Extract the (X, Y) coordinate from the center of the cell holding the provided text.  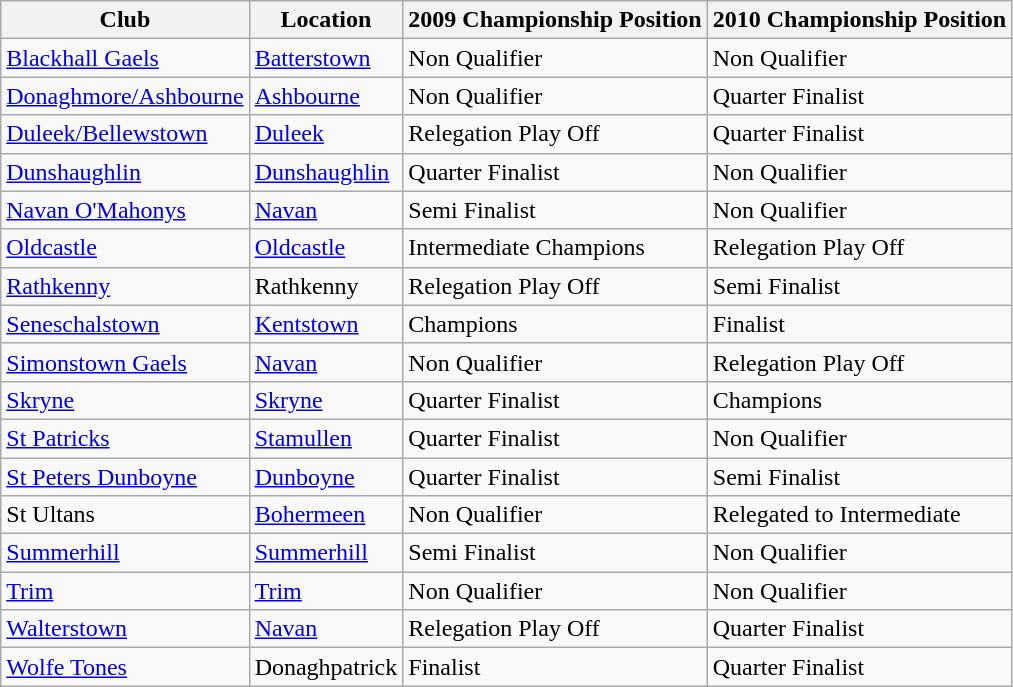
Walterstown (125, 629)
Location (326, 20)
Duleek/Bellewstown (125, 134)
Kentstown (326, 324)
Navan O'Mahonys (125, 210)
St Ultans (125, 515)
Donaghmore/Ashbourne (125, 96)
Dunboyne (326, 477)
2010 Championship Position (859, 20)
2009 Championship Position (555, 20)
St Peters Dunboyne (125, 477)
Club (125, 20)
Blackhall Gaels (125, 58)
Relegated to Intermediate (859, 515)
Ashbourne (326, 96)
Intermediate Champions (555, 248)
Bohermeen (326, 515)
Donaghpatrick (326, 667)
Duleek (326, 134)
Seneschalstown (125, 324)
St Patricks (125, 438)
Simonstown Gaels (125, 362)
Batterstown (326, 58)
Wolfe Tones (125, 667)
Stamullen (326, 438)
